For the text-containing cell, return its midpoint in (X, Y) coordinate format. 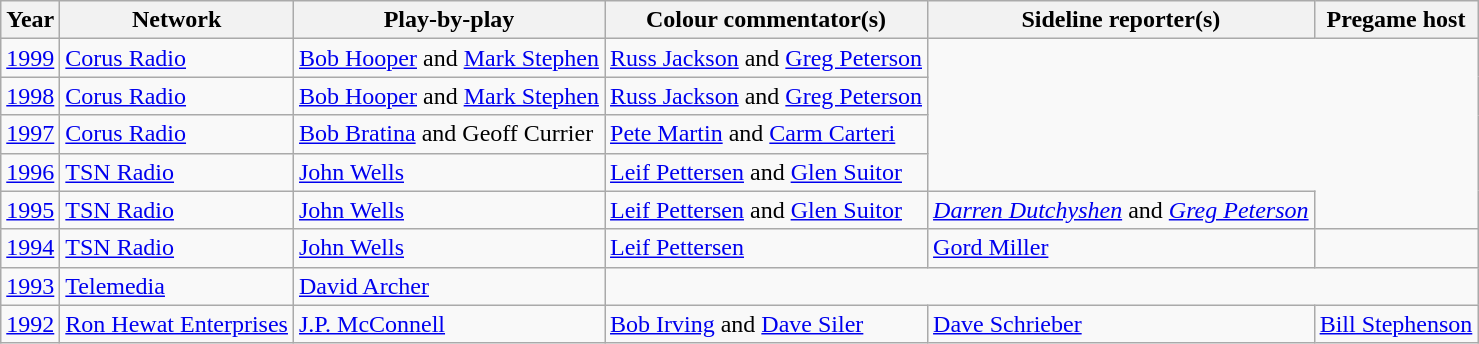
1998 (30, 96)
Year (30, 20)
Darren Dutchyshen and Greg Peterson (1122, 210)
Bill Stephenson (1396, 324)
1992 (30, 324)
Pregame host (1396, 20)
Bob Irving and Dave Siler (766, 324)
1994 (30, 248)
Play-by-play (448, 20)
J.P. McConnell (448, 324)
1993 (30, 286)
1995 (30, 210)
1999 (30, 58)
Sideline reporter(s) (1122, 20)
Ron Hewat Enterprises (177, 324)
Colour commentator(s) (766, 20)
Gord Miller (1122, 248)
Bob Bratina and Geoff Currier (448, 134)
David Archer (448, 286)
Dave Schrieber (1122, 324)
1997 (30, 134)
Pete Martin and Carm Carteri (766, 134)
Network (177, 20)
1996 (30, 172)
Telemedia (177, 286)
Leif Pettersen (766, 248)
